Detect which cell encompasses the target text, then output its [X, Y] center coordinate. 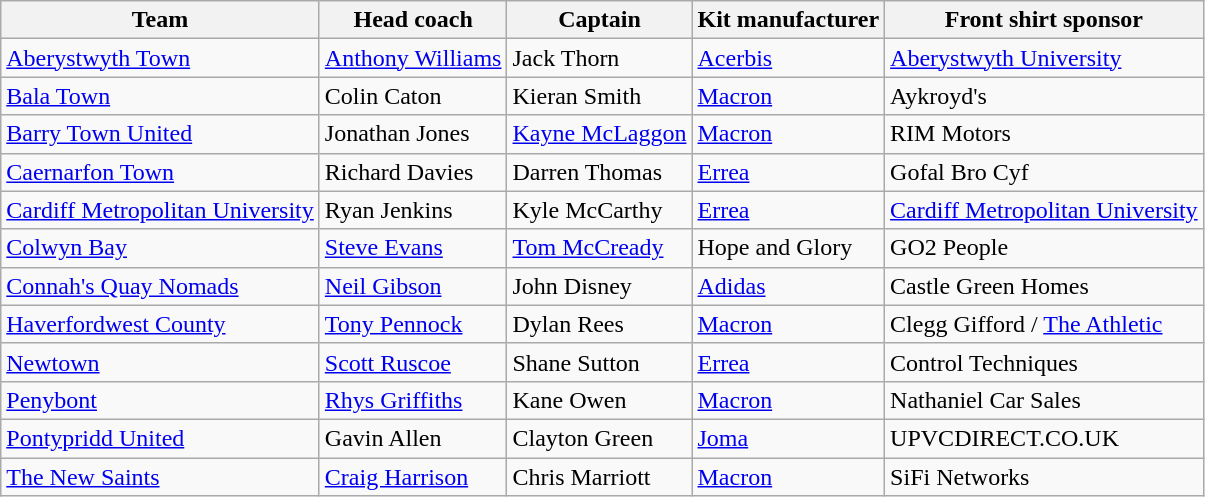
Team [160, 20]
GO2 People [1044, 248]
Bala Town [160, 96]
Tony Pennock [413, 324]
Kit manufacturer [788, 20]
Head coach [413, 20]
Newtown [160, 362]
Aberystwyth University [1044, 58]
John Disney [600, 286]
The New Saints [160, 477]
Caernarfon Town [160, 172]
SiFi Networks [1044, 477]
Control Techniques [1044, 362]
Kyle McCarthy [600, 210]
Darren Thomas [600, 172]
Gofal Bro Cyf [1044, 172]
Scott Ruscoe [413, 362]
RIM Motors [1044, 134]
Connah's Quay Nomads [160, 286]
Kane Owen [600, 400]
Shane Sutton [600, 362]
Acerbis [788, 58]
Haverfordwest County [160, 324]
Front shirt sponsor [1044, 20]
Adidas [788, 286]
Richard Davies [413, 172]
Hope and Glory [788, 248]
Tom McCready [600, 248]
Aykroyd's [1044, 96]
Clayton Green [600, 438]
Joma [788, 438]
Penybont [160, 400]
Steve Evans [413, 248]
UPVCDIRECT.CO.UK [1044, 438]
Colin Caton [413, 96]
Barry Town United [160, 134]
Jonathan Jones [413, 134]
Nathaniel Car Sales [1044, 400]
Jack Thorn [600, 58]
Craig Harrison [413, 477]
Neil Gibson [413, 286]
Captain [600, 20]
Castle Green Homes [1044, 286]
Pontypridd United [160, 438]
Ryan Jenkins [413, 210]
Gavin Allen [413, 438]
Chris Marriott [600, 477]
Colwyn Bay [160, 248]
Rhys Griffiths [413, 400]
Dylan Rees [600, 324]
Aberystwyth Town [160, 58]
Clegg Gifford / The Athletic [1044, 324]
Kieran Smith [600, 96]
Kayne McLaggon [600, 134]
Anthony Williams [413, 58]
